Identify which cell holds the provided text, then report its (x, y) central coordinate. 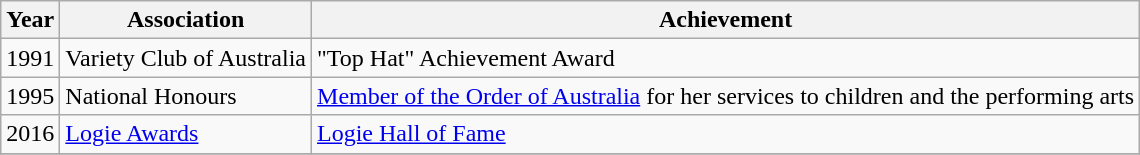
Member of the Order of Australia for her services to children and the performing arts (726, 96)
"Top Hat" Achievement Award (726, 58)
Logie Hall of Fame (726, 134)
Association (186, 20)
Logie Awards (186, 134)
Achievement (726, 20)
National Honours (186, 96)
1995 (30, 96)
Variety Club of Australia (186, 58)
1991 (30, 58)
Year (30, 20)
2016 (30, 134)
